Return (X, Y) of the center of cell containing provided text 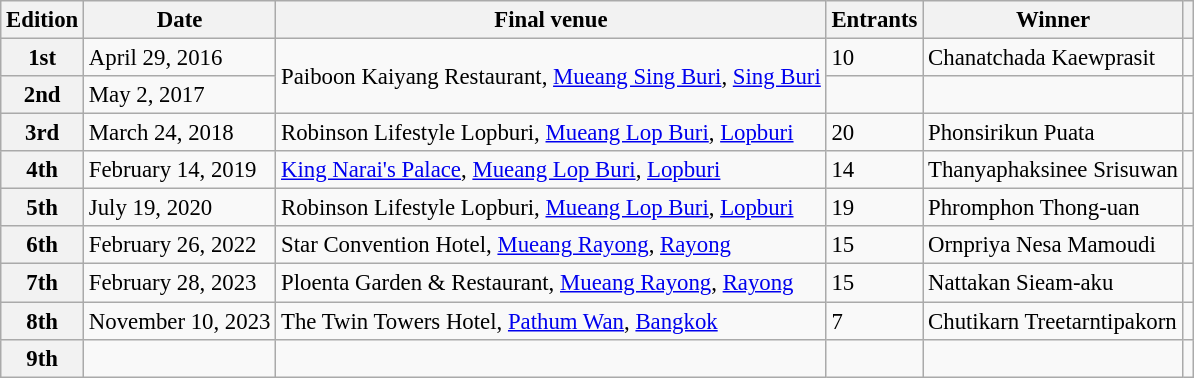
February 26, 2022 (180, 245)
November 10, 2023 (180, 321)
The Twin Towers Hotel, Pathum Wan, Bangkok (551, 321)
1st (42, 58)
Ornpriya Nesa Mamoudi (1054, 245)
July 19, 2020 (180, 208)
5th (42, 208)
6th (42, 245)
Winner (1054, 20)
Star Convention Hotel, Mueang Rayong, Rayong (551, 245)
19 (874, 208)
Ploenta Garden & Restaurant, Mueang Rayong, Rayong (551, 283)
February 14, 2019 (180, 170)
Phonsirikun Puata (1054, 133)
Thanyaphaksinee Srisuwan (1054, 170)
February 28, 2023 (180, 283)
20 (874, 133)
Edition (42, 20)
7th (42, 283)
April 29, 2016 (180, 58)
14 (874, 170)
Final venue (551, 20)
3rd (42, 133)
9th (42, 358)
May 2, 2017 (180, 95)
March 24, 2018 (180, 133)
Phromphon Thong-uan (1054, 208)
2nd (42, 95)
Chutikarn Treetarntipakorn (1054, 321)
4th (42, 170)
Nattakan Sieam-aku (1054, 283)
Date (180, 20)
Entrants (874, 20)
7 (874, 321)
8th (42, 321)
Chanatchada Kaewprasit (1054, 58)
Paiboon Kaiyang Restaurant, Mueang Sing Buri, Sing Buri (551, 76)
King Narai's Palace, Mueang Lop Buri, Lopburi (551, 170)
10 (874, 58)
